Search for the cell housing the specified text and yield its [x, y] center coordinate. 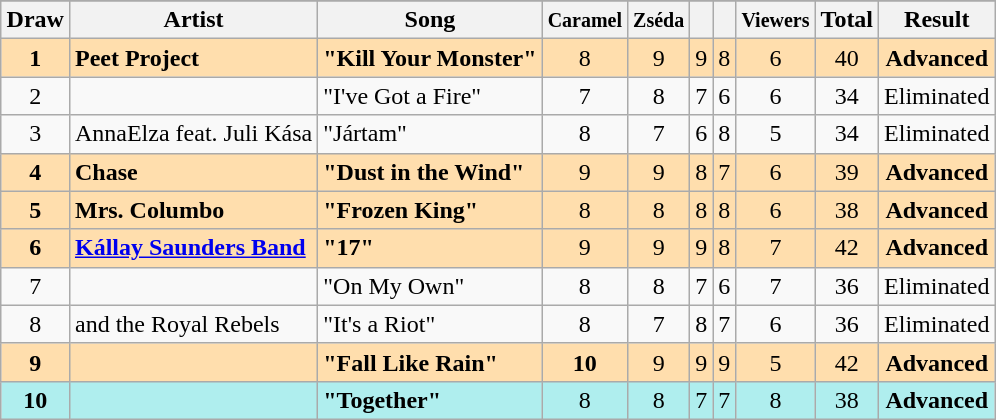
"Frozen King" [430, 210]
"Together" [430, 400]
"Kill Your Monster" [430, 58]
40 [847, 58]
Kállay Saunders Band [193, 248]
Mrs. Columbo [193, 210]
Draw [35, 20]
"Fall Like Rain" [430, 362]
Artist [193, 20]
3 [35, 134]
Viewers [776, 20]
"I've Got a Fire" [430, 96]
Zséda [659, 20]
"17" [430, 248]
Peet Project [193, 58]
AnnaElza feat. Juli Kása [193, 134]
Chase [193, 172]
2 [35, 96]
"It's a Riot" [430, 324]
"Jártam" [430, 134]
4 [35, 172]
Caramel [584, 20]
1 [35, 58]
Total [847, 20]
and the Royal Rebels [193, 324]
Song [430, 20]
"On My Own" [430, 286]
Result [937, 20]
39 [847, 172]
"Dust in the Wind" [430, 172]
